Output the [X, Y] coordinate of the center of the cell containing the given text.  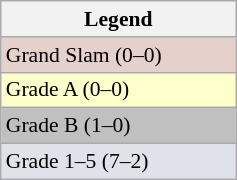
Grade A (0–0) [118, 90]
Grand Slam (0–0) [118, 55]
Legend [118, 19]
Grade 1–5 (7–2) [118, 162]
Grade B (1–0) [118, 126]
